Capture the cell that displays the provided text and extract its (x, y) central coordinate. 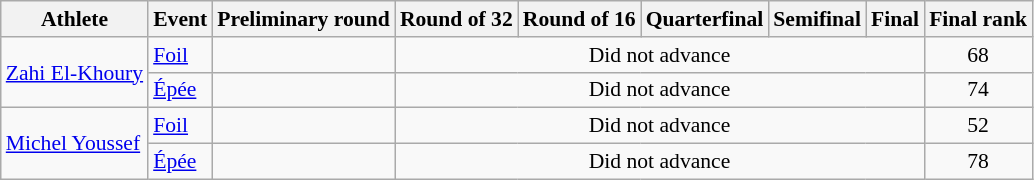
52 (978, 126)
78 (978, 162)
Michel Youssef (74, 144)
Final rank (978, 19)
Event (180, 19)
Quarterfinal (705, 19)
Final (895, 19)
Zahi El-Khoury (74, 72)
74 (978, 90)
Preliminary round (304, 19)
Round of 32 (456, 19)
Round of 16 (580, 19)
68 (978, 55)
Semifinal (817, 19)
Athlete (74, 19)
